Return (x, y) of the center of cell containing provided text 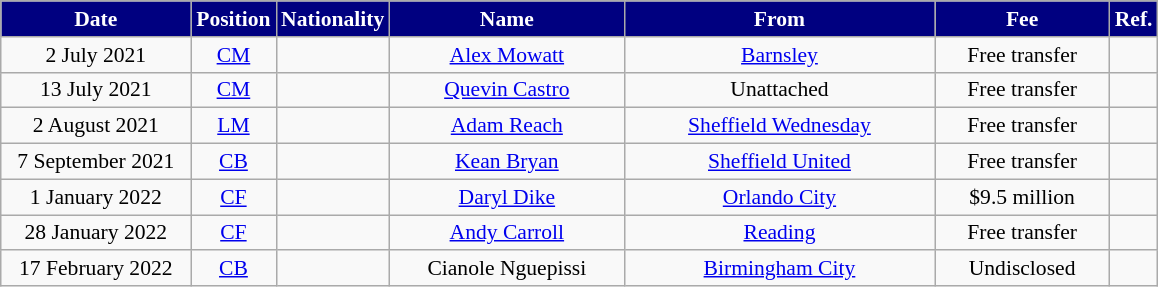
Andy Carroll (506, 233)
2 August 2021 (96, 126)
LM (234, 126)
Quevin Castro (506, 90)
Name (506, 19)
Birmingham City (779, 269)
Cianole Nguepissi (506, 269)
From (779, 19)
7 September 2021 (96, 162)
$9.5 million (1022, 197)
Ref. (1134, 19)
17 February 2022 (96, 269)
Unattached (779, 90)
Reading (779, 233)
1 January 2022 (96, 197)
Daryl Dike (506, 197)
2 July 2021 (96, 55)
Position (234, 19)
Kean Bryan (506, 162)
Undisclosed (1022, 269)
Alex Mowatt (506, 55)
Adam Reach (506, 126)
28 January 2022 (96, 233)
Sheffield United (779, 162)
Nationality (332, 19)
Sheffield Wednesday (779, 126)
13 July 2021 (96, 90)
Date (96, 19)
Fee (1022, 19)
Barnsley (779, 55)
Orlando City (779, 197)
